Scan for the cell matching the given text and deliver its [x, y] coordinate at center. 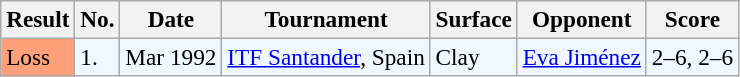
ITF Santander, Spain [326, 57]
2–6, 2–6 [692, 57]
Tournament [326, 19]
Result [38, 19]
Surface [474, 19]
Clay [474, 57]
Date [171, 19]
Score [692, 19]
Eva Jiménez [582, 57]
1. [98, 57]
Mar 1992 [171, 57]
No. [98, 19]
Loss [38, 57]
Opponent [582, 19]
